Scan for the cell matching the given text and deliver its [X, Y] coordinate at center. 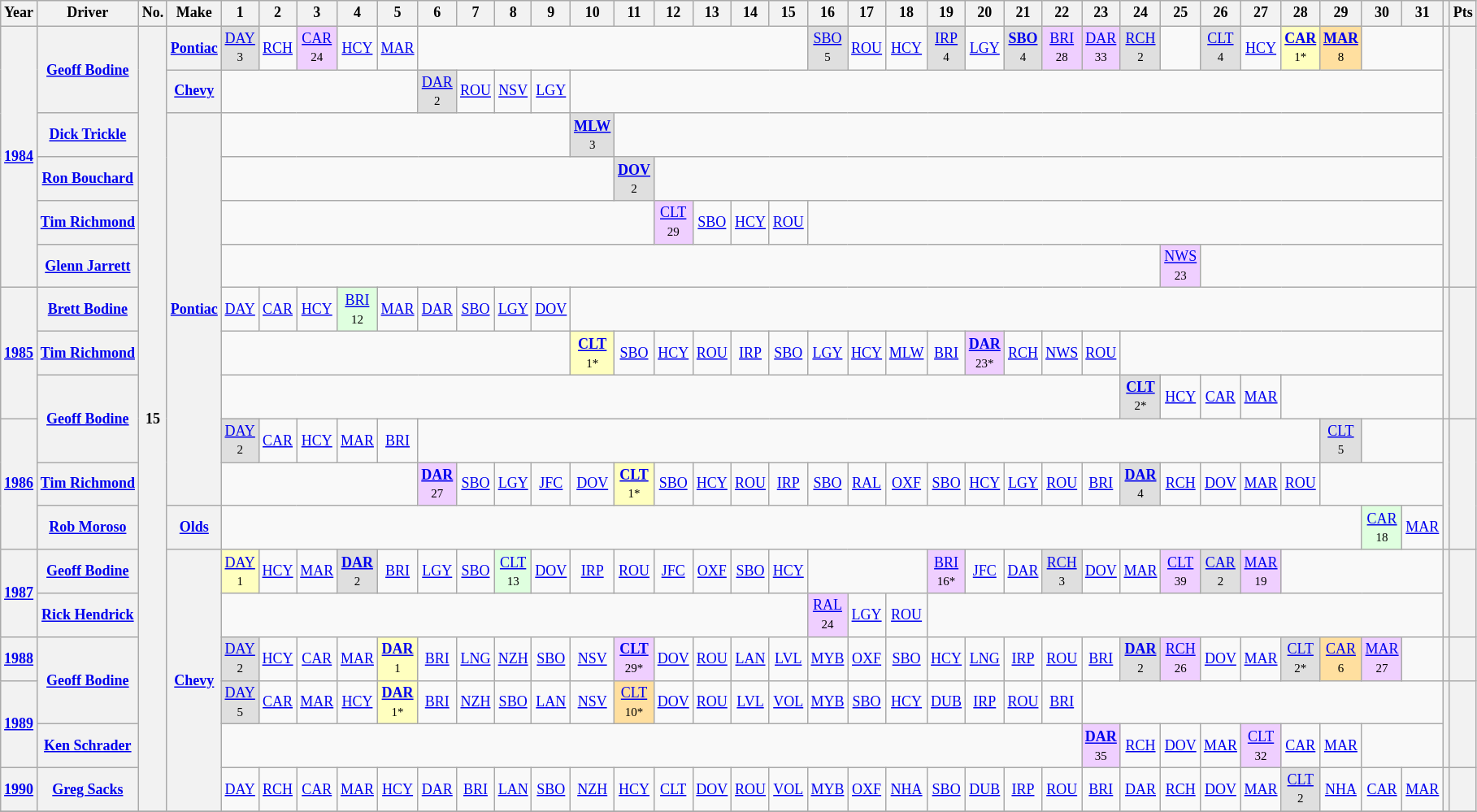
4 [358, 13]
DAY1 [240, 571]
Make [193, 13]
CAR24 [317, 48]
24 [1140, 13]
CLT4 [1221, 48]
1988 [20, 658]
RCH3 [1062, 571]
DAR1 [397, 658]
28 [1301, 13]
20 [984, 13]
DAR23* [984, 354]
RAL [867, 484]
1986 [20, 484]
27 [1261, 13]
25 [1180, 13]
21 [1023, 13]
12 [673, 13]
1987 [20, 593]
Ron Bouchard [88, 179]
Dick Trickle [88, 135]
No. [153, 13]
DAR27 [437, 484]
26 [1221, 13]
SBO4 [1023, 48]
17 [867, 13]
CAR2 [1221, 571]
Year [20, 13]
NWS [1062, 354]
NWS23 [1180, 266]
Brett Bodine [88, 310]
7 [476, 13]
2 [278, 13]
30 [1382, 13]
MAR27 [1382, 658]
DAR33 [1101, 48]
MLW3 [593, 135]
MAR8 [1341, 48]
BRI12 [358, 310]
3 [317, 13]
13 [712, 13]
16 [828, 13]
1985 [20, 353]
Greg Sacks [88, 789]
10 [593, 13]
19 [946, 13]
8 [513, 13]
Pts [1463, 13]
CLT32 [1261, 746]
DAY3 [240, 48]
1989 [20, 723]
CAR6 [1341, 658]
Glenn Jarrett [88, 266]
1 [240, 13]
CAR18 [1382, 528]
1984 [20, 157]
DOV2 [634, 179]
CLT29* [634, 658]
5 [397, 13]
18 [906, 13]
CLT10* [634, 702]
Rob Moroso [88, 528]
22 [1062, 13]
DAR35 [1101, 746]
RCH2 [1140, 48]
11 [634, 13]
6 [437, 13]
23 [1101, 13]
14 [751, 13]
MAR19 [1261, 571]
IRP4 [946, 48]
DAR4 [1140, 484]
1990 [20, 789]
Ken Schrader [88, 746]
SBO5 [828, 48]
CLT2 [1301, 789]
DAY5 [240, 702]
BRI28 [1062, 48]
9 [551, 13]
Driver [88, 13]
MLW [906, 354]
31 [1423, 13]
Olds [193, 528]
Rick Hendrick [88, 615]
CLT29 [673, 223]
CLT39 [1180, 571]
CLT13 [513, 571]
RCH26 [1180, 658]
CLT5 [1341, 441]
CAR1* [1301, 48]
CLT [673, 789]
BRI16* [946, 571]
DAR1* [397, 702]
29 [1341, 13]
RAL24 [828, 615]
